For the text-containing cell, return its midpoint in [X, Y] coordinate format. 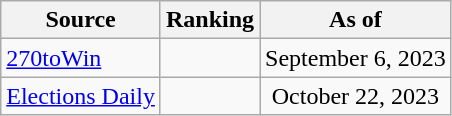
Ranking [210, 20]
September 6, 2023 [356, 58]
270toWin [81, 58]
Elections Daily [81, 96]
October 22, 2023 [356, 96]
Source [81, 20]
As of [356, 20]
